For the text-containing cell, return its midpoint in [X, Y] coordinate format. 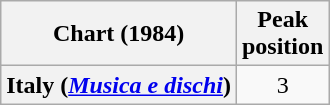
Peakposition [282, 34]
3 [282, 85]
Chart (1984) [119, 34]
Italy (Musica e dischi) [119, 85]
